Identify which cell holds the provided text, then report its (X, Y) central coordinate. 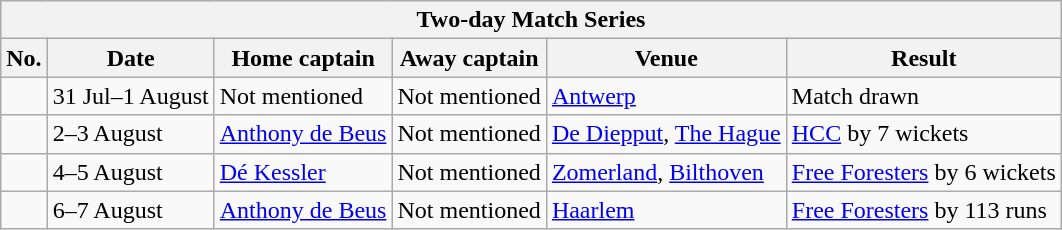
Two-day Match Series (532, 20)
Free Foresters by 113 runs (924, 210)
Haarlem (666, 210)
HCC by 7 wickets (924, 134)
No. (24, 58)
31 Jul–1 August (130, 96)
Result (924, 58)
Home captain (303, 58)
Venue (666, 58)
De Diepput, The Hague (666, 134)
Date (130, 58)
Zomerland, Bilthoven (666, 172)
Free Foresters by 6 wickets (924, 172)
6–7 August (130, 210)
Match drawn (924, 96)
4–5 August (130, 172)
2–3 August (130, 134)
Antwerp (666, 96)
Dé Kessler (303, 172)
Away captain (469, 58)
